Identify which cell holds the provided text, then report its [x, y] central coordinate. 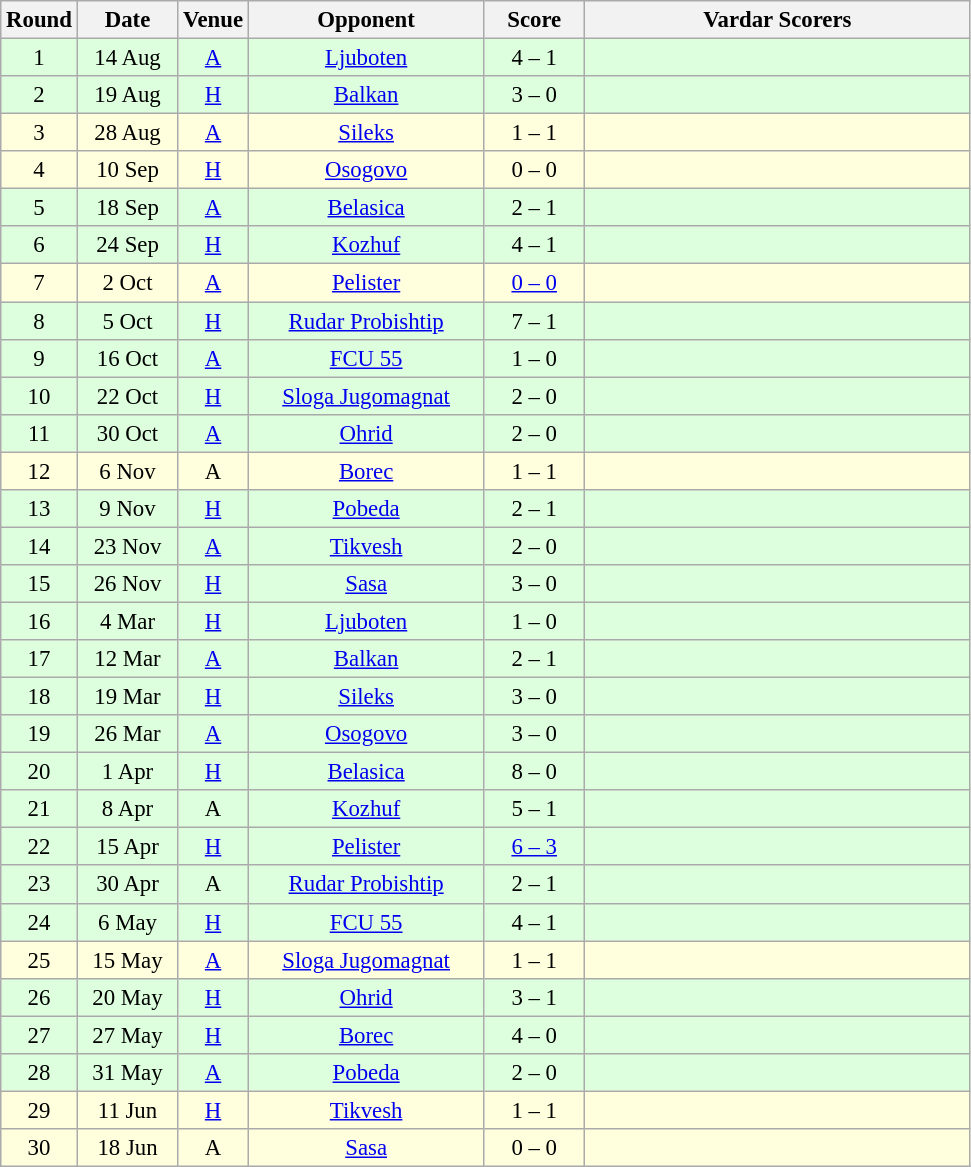
20 May [128, 997]
31 May [128, 1073]
23 [39, 885]
16 [39, 621]
18 Jun [128, 1148]
28 Aug [128, 133]
5 – 1 [534, 809]
2 [39, 95]
11 Jun [128, 1110]
26 Nov [128, 584]
18 [39, 697]
3 – 1 [534, 997]
27 [39, 1035]
7 – 1 [534, 321]
5 Oct [128, 321]
3 [39, 133]
13 [39, 509]
30 [39, 1148]
19 Aug [128, 95]
25 [39, 960]
12 [39, 471]
Round [39, 20]
28 [39, 1073]
8 – 0 [534, 772]
14 [39, 546]
Score [534, 20]
4 [39, 170]
30 Apr [128, 885]
29 [39, 1110]
6 [39, 245]
9 Nov [128, 509]
10 [39, 396]
15 Apr [128, 847]
Date [128, 20]
2 Oct [128, 283]
21 [39, 809]
4 – 0 [534, 1035]
6 – 3 [534, 847]
9 [39, 358]
26 Mar [128, 734]
19 [39, 734]
15 May [128, 960]
6 May [128, 922]
1 [39, 58]
22 [39, 847]
20 [39, 772]
8 Apr [128, 809]
27 May [128, 1035]
10 Sep [128, 170]
7 [39, 283]
19 Mar [128, 697]
12 Mar [128, 659]
Opponent [366, 20]
14 Aug [128, 58]
24 Sep [128, 245]
1 Apr [128, 772]
18 Sep [128, 208]
15 [39, 584]
5 [39, 208]
26 [39, 997]
11 [39, 433]
16 Oct [128, 358]
Venue [214, 20]
4 Mar [128, 621]
17 [39, 659]
22 Oct [128, 396]
Vardar Scorers [778, 20]
8 [39, 321]
23 Nov [128, 546]
24 [39, 922]
6 Nov [128, 471]
30 Oct [128, 433]
